Scan for the cell matching the given text and deliver its (X, Y) coordinate at center. 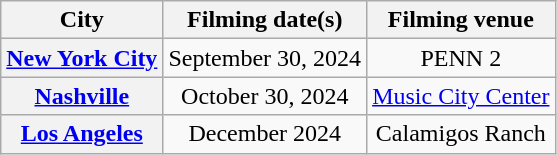
City (82, 20)
New York City (82, 58)
Calamigos Ranch (461, 134)
Filming date(s) (265, 20)
Music City Center (461, 96)
Filming venue (461, 20)
September 30, 2024 (265, 58)
PENN 2 (461, 58)
December 2024 (265, 134)
Nashville (82, 96)
Los Angeles (82, 134)
October 30, 2024 (265, 96)
